Identify which cell holds the provided text, then report its (X, Y) central coordinate. 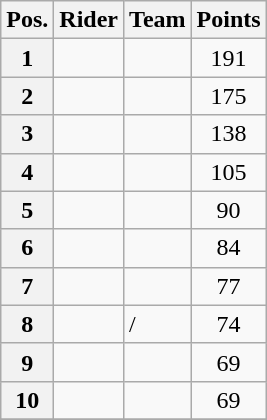
77 (228, 286)
8 (28, 324)
4 (28, 172)
Points (228, 20)
9 (28, 362)
2 (28, 96)
1 (28, 58)
3 (28, 134)
84 (228, 248)
7 (28, 286)
Team (158, 20)
90 (228, 210)
6 (28, 248)
105 (228, 172)
138 (228, 134)
74 (228, 324)
Rider (89, 20)
/ (158, 324)
191 (228, 58)
Pos. (28, 20)
10 (28, 400)
5 (28, 210)
175 (228, 96)
